Provide the [x, y] coordinate of the cell's center where the given text is located.  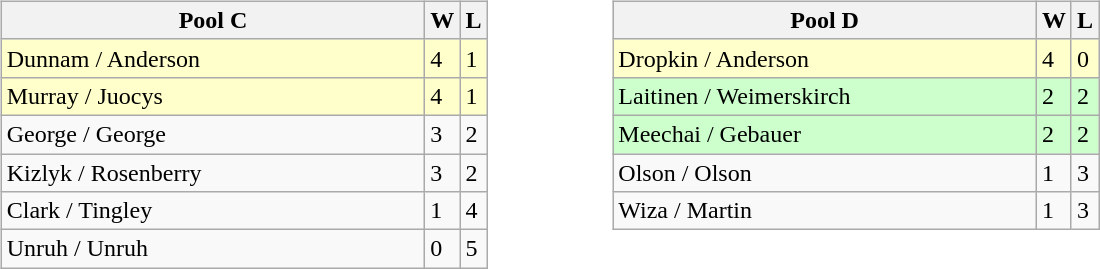
Dunnam / Anderson [213, 58]
Pool D [825, 20]
Olson / Olson [825, 173]
Unruh / Unruh [213, 249]
Laitinen / Weimerskirch [825, 96]
Kizlyk / Rosenberry [213, 173]
Dropkin / Anderson [825, 58]
Pool C [213, 20]
Clark / Tingley [213, 211]
5 [474, 249]
Murray / Juocys [213, 96]
George / George [213, 134]
Meechai / Gebauer [825, 134]
Wiza / Martin [825, 211]
